Determine the (X, Y) coordinate at the center of the cell enclosing the given text.  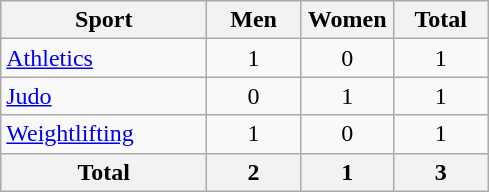
Men (254, 20)
Sport (104, 20)
Weightlifting (104, 134)
3 (441, 172)
2 (254, 172)
Athletics (104, 58)
Women (347, 20)
Judo (104, 96)
